Search for the cell housing the specified text and yield its (x, y) center coordinate. 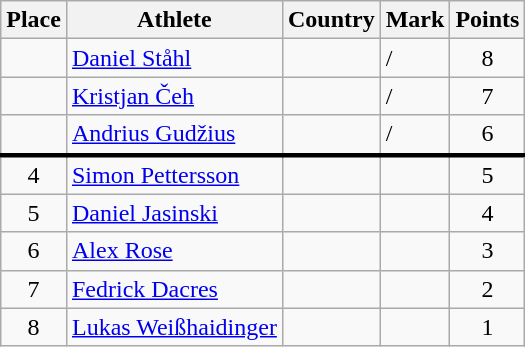
Andrius Gudžius (174, 135)
Country (331, 20)
Simon Pettersson (174, 174)
Daniel Ståhl (174, 58)
Daniel Jasinski (174, 213)
Points (488, 20)
3 (488, 251)
Mark (415, 20)
Lukas Weißhaidinger (174, 327)
Place (34, 20)
Fedrick Dacres (174, 289)
Kristjan Čeh (174, 96)
2 (488, 289)
Athlete (174, 20)
1 (488, 327)
Alex Rose (174, 251)
